Return (x, y) of the center of cell containing provided text 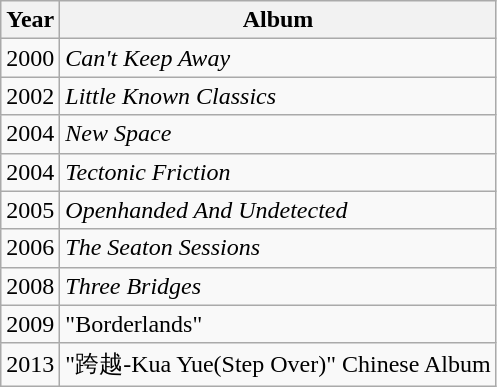
2000 (30, 58)
The Seaton Sessions (278, 248)
Openhanded And Undetected (278, 210)
"跨越-Kua Yue(Step Over)" Chinese Album (278, 364)
2002 (30, 96)
Three Bridges (278, 286)
2005 (30, 210)
2008 (30, 286)
New Space (278, 134)
Tectonic Friction (278, 172)
2006 (30, 248)
Year (30, 20)
Can't Keep Away (278, 58)
2009 (30, 324)
Little Known Classics (278, 96)
Album (278, 20)
2013 (30, 364)
"Borderlands" (278, 324)
